Identify which cell holds the provided text, then report its [x, y] central coordinate. 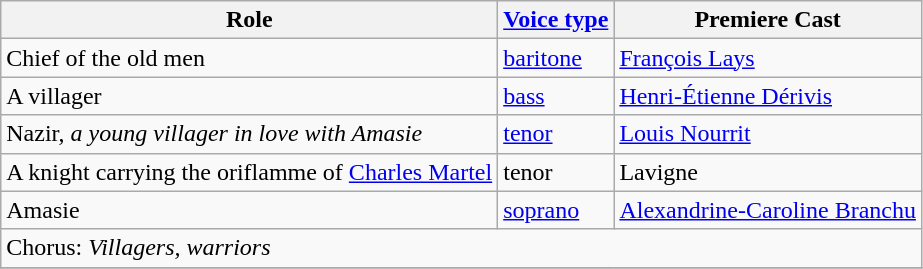
Premiere Cast [768, 20]
Nazir, a young villager in love with Amasie [250, 134]
François Lays [768, 58]
Louis Nourrit [768, 134]
Amasie [250, 210]
Role [250, 20]
A villager [250, 96]
Lavigne [768, 172]
Chief of the old men [250, 58]
Alexandrine-Caroline Branchu [768, 210]
Chorus: Villagers, warriors [462, 248]
Voice type [556, 20]
baritone [556, 58]
bass [556, 96]
soprano [556, 210]
Henri-Étienne Dérivis [768, 96]
A knight carrying the oriflamme of Charles Martel [250, 172]
